Find where the given text appears and provide that cell's center as [x, y] coordinate. 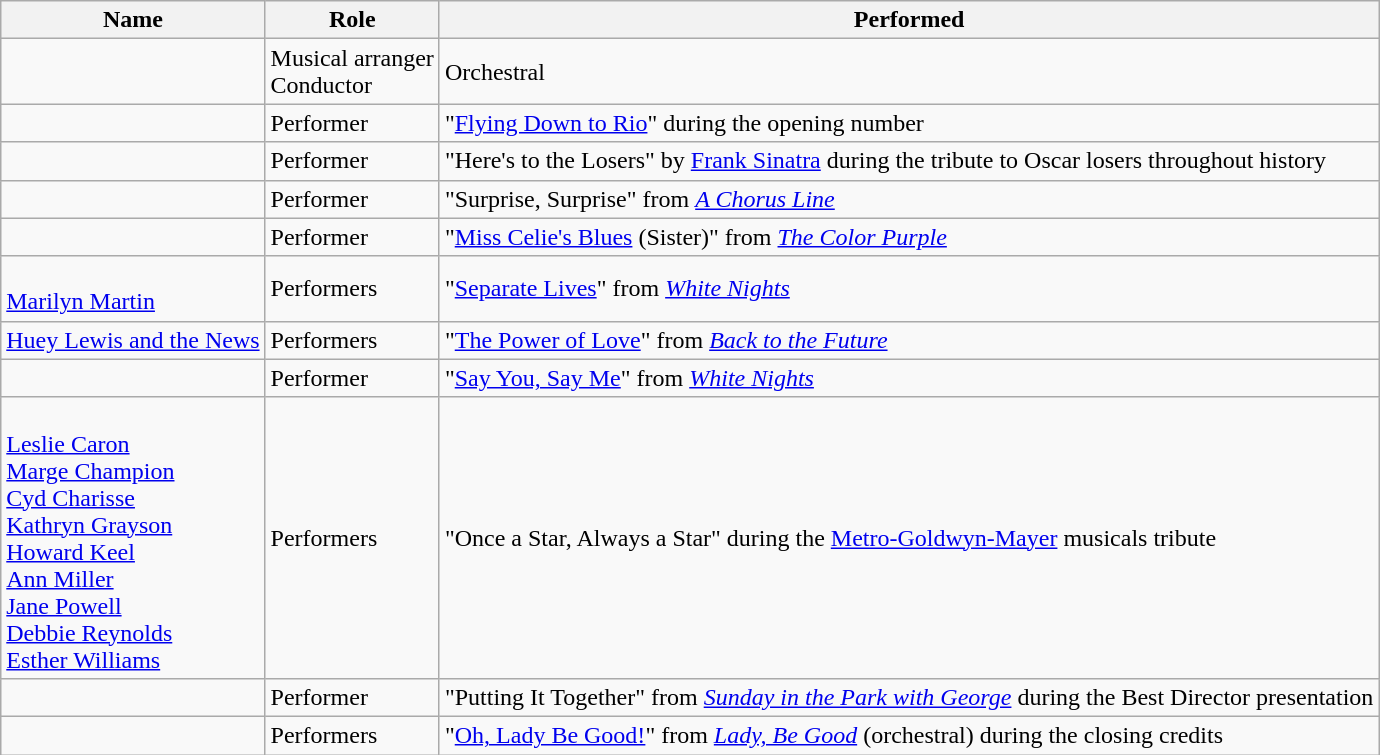
"Separate Lives" from White Nights [908, 288]
Name [133, 20]
Huey Lewis and the News [133, 340]
Role [352, 20]
"Here's to the Losers" by Frank Sinatra during the tribute to Oscar losers throughout history [908, 161]
"Oh, Lady Be Good!" from Lady, Be Good (orchestral) during the closing credits [908, 735]
"Once a Star, Always a Star" during the Metro-Goldwyn-Mayer musicals tribute [908, 538]
"Miss Celie's Blues (Sister)" from The Color Purple [908, 237]
Marilyn Martin [133, 288]
"Flying Down to Rio" during the opening number [908, 123]
"Putting It Together" from Sunday in the Park with George during the Best Director presentation [908, 697]
Musical arrangerConductor [352, 72]
Leslie CaronMarge ChampionCyd CharisseKathryn GraysonHoward KeelAnn MillerJane PowellDebbie ReynoldsEsther Williams [133, 538]
"Say You, Say Me" from White Nights [908, 378]
"Surprise, Surprise" from A Chorus Line [908, 199]
Performed [908, 20]
Orchestral [908, 72]
"The Power of Love" from Back to the Future [908, 340]
